Find where the given text appears and provide that cell's center as (x, y) coordinate. 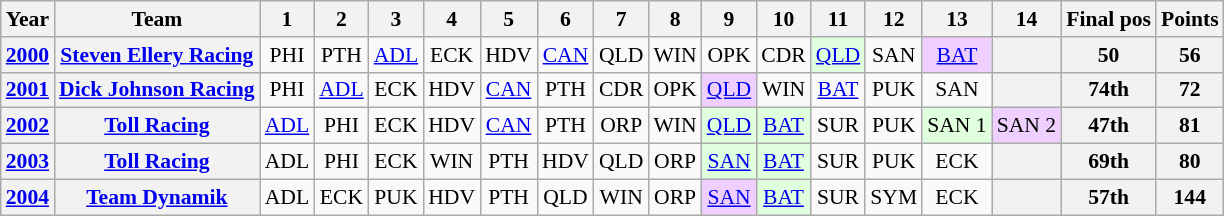
50 (1108, 55)
9 (729, 19)
Final pos (1108, 19)
Team (157, 19)
2000 (28, 55)
2002 (28, 126)
57th (1108, 197)
11 (838, 19)
14 (1027, 19)
Year (28, 19)
Points (1190, 19)
3 (396, 19)
SYM (894, 197)
5 (508, 19)
47th (1108, 126)
2003 (28, 162)
Steven Ellery Racing (157, 55)
80 (1190, 162)
Dick Johnson Racing (157, 90)
SAN 2 (1027, 126)
8 (674, 19)
56 (1190, 55)
1 (287, 19)
2004 (28, 197)
10 (784, 19)
6 (566, 19)
SAN 1 (957, 126)
12 (894, 19)
72 (1190, 90)
13 (957, 19)
81 (1190, 126)
2001 (28, 90)
2 (341, 19)
Team Dynamik (157, 197)
74th (1108, 90)
7 (622, 19)
69th (1108, 162)
144 (1190, 197)
4 (452, 19)
